Locate the cell with the specified text and output its [X, Y] center coordinate. 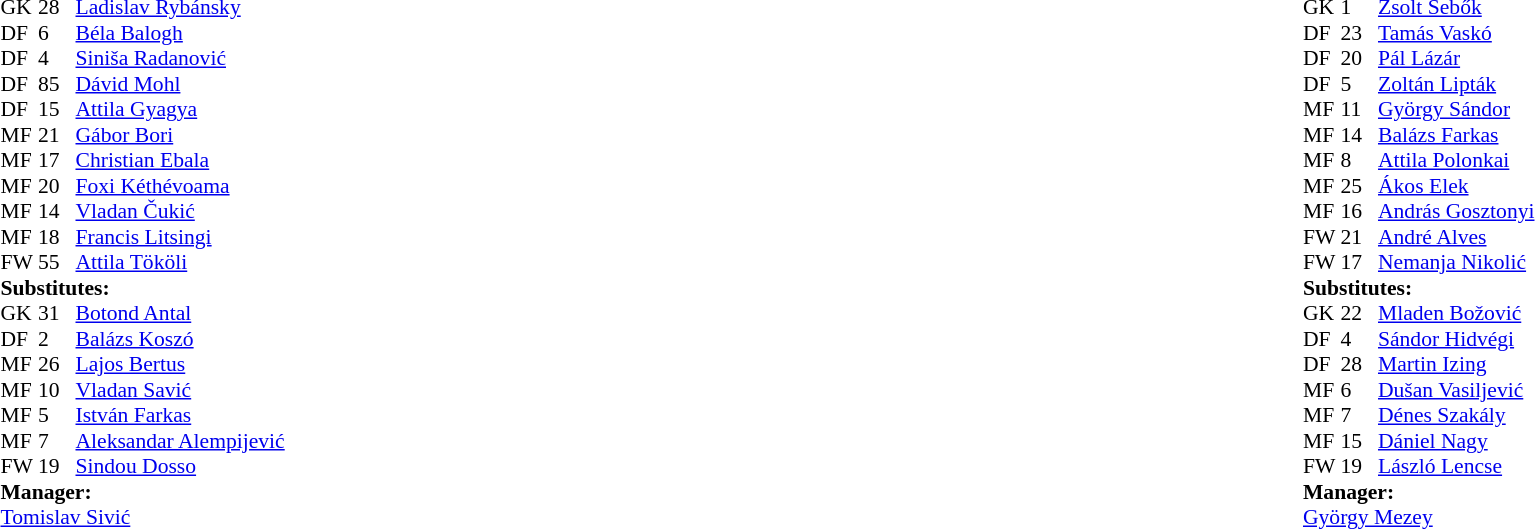
Lajos Bertus [180, 365]
11 [1359, 109]
Zoltán Lipták [1456, 84]
Gábor Bori [180, 135]
26 [57, 365]
Mladen Božović [1456, 313]
25 [1359, 186]
Attila Tököli [180, 263]
László Lencse [1456, 467]
Dániel Nagy [1456, 441]
Siniša Radanović [180, 59]
2 [57, 339]
Martin Izing [1456, 365]
23 [1359, 33]
Dušan Vasiljević [1456, 390]
Foxi Kéthévoama [180, 186]
Vladan Savić [180, 390]
André Alves [1456, 237]
10 [57, 390]
55 [57, 263]
Béla Balogh [180, 33]
Balázs Farkas [1456, 135]
Sindou Dosso [180, 467]
Vladan Čukić [180, 211]
Attila Gyagya [180, 109]
Balázs Koszó [180, 339]
28 [1359, 365]
Dénes Szakály [1456, 415]
8 [1359, 161]
Botond Antal [180, 313]
85 [57, 84]
Sándor Hidvégi [1456, 339]
Nemanja Nikolić [1456, 263]
Dávid Mohl [180, 84]
Tamás Vaskó [1456, 33]
Attila Polonkai [1456, 161]
22 [1359, 313]
16 [1359, 211]
18 [57, 237]
András Gosztonyi [1456, 211]
Francis Litsingi [180, 237]
Christian Ebala [180, 161]
György Sándor [1456, 109]
Ákos Elek [1456, 186]
31 [57, 313]
Aleksandar Alempijević [180, 441]
Pál Lázár [1456, 59]
István Farkas [180, 415]
